Extract the [X, Y] coordinate from the center of the cell holding the provided text.  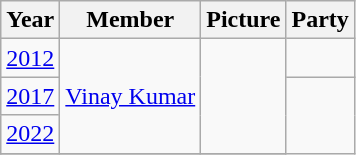
Picture [244, 20]
Vinay Kumar [130, 96]
2017 [30, 96]
Party [320, 20]
Member [130, 20]
2012 [30, 58]
2022 [30, 134]
Year [30, 20]
